Pinpoint the cell where the given text exists, returning its [X, Y] midpoint coordinate. 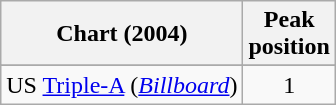
Chart (2004) [122, 34]
US Triple-A (Billboard) [122, 85]
Peakposition [289, 34]
1 [289, 85]
